Return (X, Y) of the center of cell containing provided text 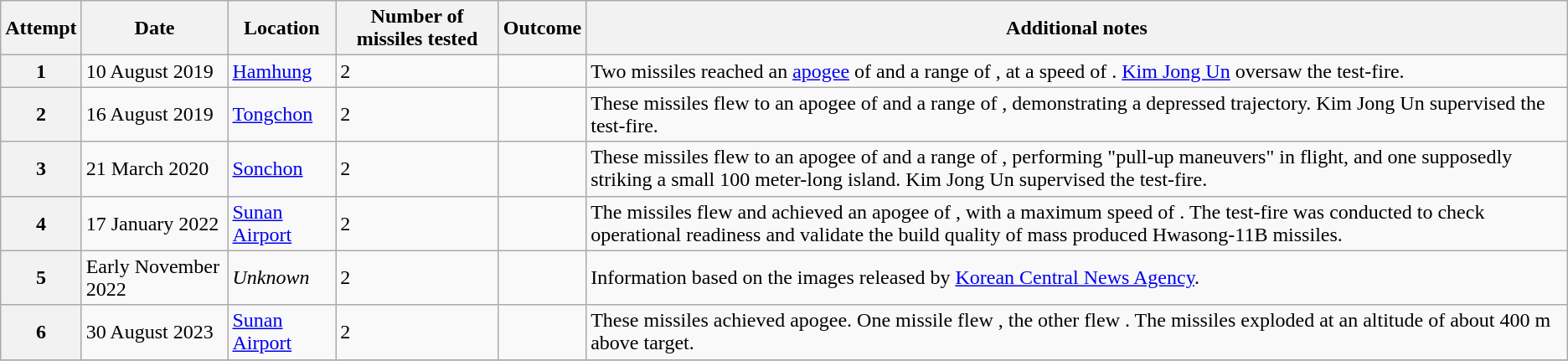
Unknown (281, 278)
These missiles flew to an apogee of and a range of , demonstrating a depressed trajectory. Kim Jong Un supervised the test-fire. (1077, 114)
30 August 2023 (154, 332)
Hamhung (281, 71)
Date (154, 28)
16 August 2019 (154, 114)
6 (41, 332)
Information based on the images released by Korean Central News Agency. (1077, 278)
1 (41, 71)
21 March 2020 (154, 169)
Outcome (542, 28)
Early November 2022 (154, 278)
These missiles achieved apogee. One missile flew , the other flew . The missiles exploded at an altitude of about 400 m above target. (1077, 332)
Sonchon (281, 169)
Additional notes (1077, 28)
Two missiles reached an apogee of and a range of , at a speed of . Kim Jong Un oversaw the test-fire. (1077, 71)
17 January 2022 (154, 223)
5 (41, 278)
10 August 2019 (154, 71)
Location (281, 28)
Tongchon (281, 114)
3 (41, 169)
Number of missiles tested (417, 28)
4 (41, 223)
Attempt (41, 28)
